Output the (X, Y) coordinate of the center of the cell containing the given text.  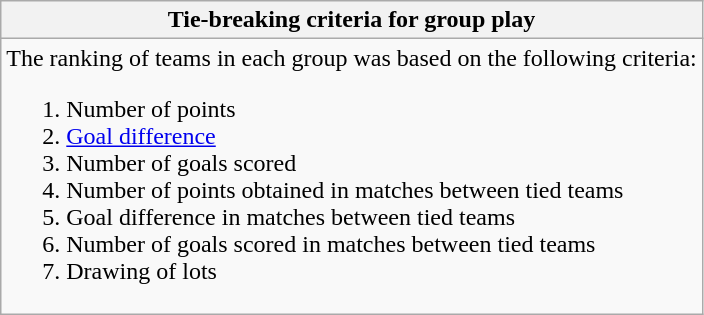
Tie-breaking criteria for group play (352, 20)
